Detect which cell encompasses the target text, then output its [x, y] center coordinate. 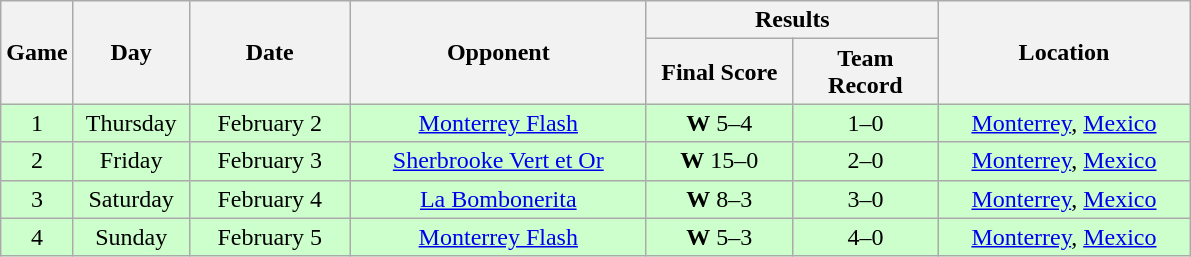
4 [37, 237]
February 2 [270, 123]
1 [37, 123]
2 [37, 161]
W 15–0 [719, 161]
Results [792, 20]
Sherbrooke Vert et Or [498, 161]
Date [270, 52]
4–0 [865, 237]
W 8–3 [719, 199]
W 5–3 [719, 237]
W 5–4 [719, 123]
February 3 [270, 161]
February 5 [270, 237]
Thursday [131, 123]
Friday [131, 161]
La Bombonerita [498, 199]
Day [131, 52]
3 [37, 199]
Game [37, 52]
Location [1064, 52]
Sunday [131, 237]
Final Score [719, 72]
Saturday [131, 199]
February 4 [270, 199]
3–0 [865, 199]
1–0 [865, 123]
Opponent [498, 52]
Team Record [865, 72]
2–0 [865, 161]
